From the cell containing the given text, extract its center point as (X, Y) coordinate. 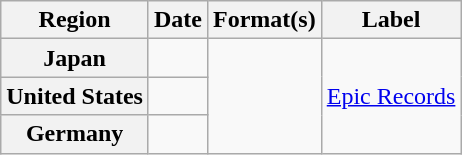
United States (75, 96)
Label (391, 20)
Format(s) (265, 20)
Germany (75, 134)
Epic Records (391, 96)
Region (75, 20)
Date (178, 20)
Japan (75, 58)
